From the cell containing the given text, extract its center point as (x, y) coordinate. 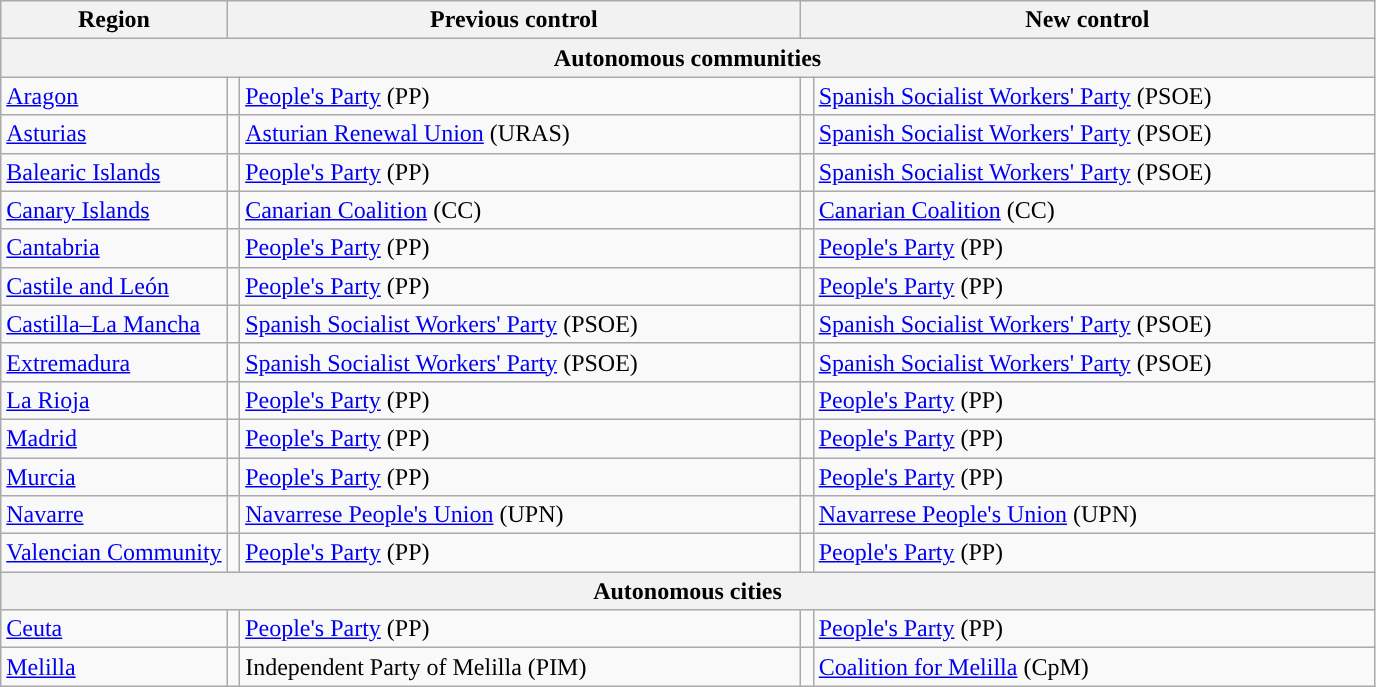
La Rioja (114, 400)
Extremadura (114, 362)
Navarre (114, 515)
Balearic Islands (114, 172)
Autonomous communities (688, 58)
Castile and León (114, 286)
New control (1088, 20)
Previous control (514, 20)
Valencian Community (114, 553)
Cantabria (114, 248)
Asturian Renewal Union (URAS) (520, 134)
Castilla–La Mancha (114, 324)
Melilla (114, 667)
Madrid (114, 438)
Asturias (114, 134)
Murcia (114, 477)
Independent Party of Melilla (PIM) (520, 667)
Region (114, 20)
Canary Islands (114, 210)
Autonomous cities (688, 591)
Coalition for Melilla (CpM) (1094, 667)
Ceuta (114, 629)
Aragon (114, 96)
